Detect which cell encompasses the target text, then output its (X, Y) center coordinate. 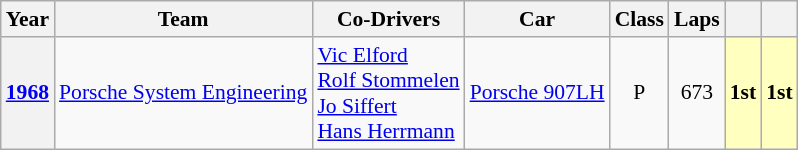
P (640, 93)
Car (538, 19)
Vic Elford Rolf Stommelen Jo Siffert Hans Herrmann (388, 93)
Class (640, 19)
Co-Drivers (388, 19)
Year (28, 19)
1968 (28, 93)
Team (183, 19)
Porsche 907LH (538, 93)
Porsche System Engineering (183, 93)
673 (697, 93)
Laps (697, 19)
